For the text-containing cell, return its midpoint in [X, Y] coordinate format. 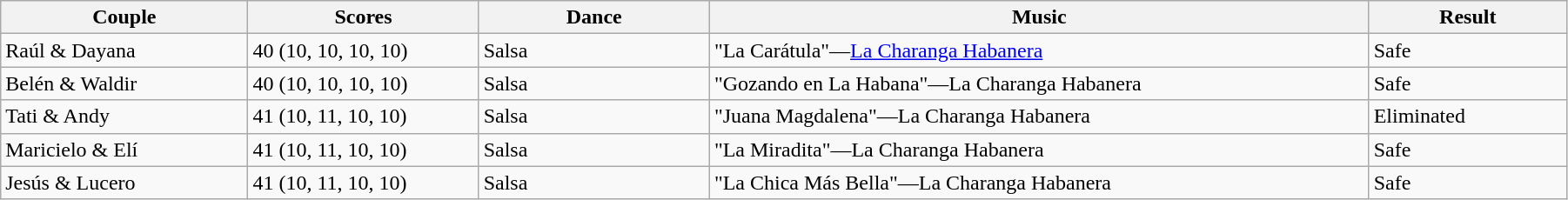
"Juana Magdalena"—La Charanga Habanera [1039, 117]
Music [1039, 17]
Result [1467, 17]
Maricielo & Elí [124, 150]
Belén & Waldir [124, 83]
Eliminated [1467, 117]
Raúl & Dayana [124, 50]
Tati & Andy [124, 117]
"La Carátula"—La Charanga Habanera [1039, 50]
Dance [593, 17]
"La Chica Más Bella"—La Charanga Habanera [1039, 183]
Jesús & Lucero [124, 183]
Scores [364, 17]
"Gozando en La Habana"—La Charanga Habanera [1039, 83]
"La Miradita"—La Charanga Habanera [1039, 150]
Couple [124, 17]
